Capture the cell that displays the provided text and extract its [x, y] central coordinate. 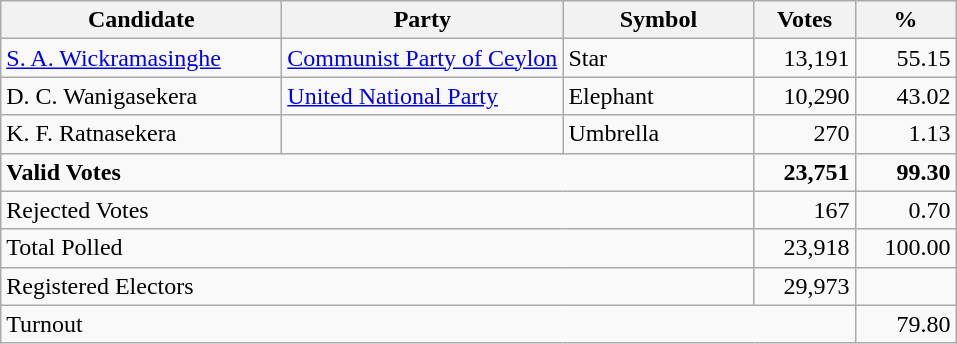
Valid Votes [378, 172]
23,751 [804, 172]
D. C. Wanigasekera [142, 96]
100.00 [906, 248]
1.13 [906, 134]
S. A. Wickramasinghe [142, 58]
Umbrella [658, 134]
55.15 [906, 58]
23,918 [804, 248]
United National Party [422, 96]
167 [804, 210]
43.02 [906, 96]
270 [804, 134]
K. F. Ratnasekera [142, 134]
Rejected Votes [378, 210]
29,973 [804, 286]
Registered Electors [378, 286]
Party [422, 20]
Star [658, 58]
Elephant [658, 96]
Candidate [142, 20]
10,290 [804, 96]
Turnout [428, 324]
0.70 [906, 210]
79.80 [906, 324]
Symbol [658, 20]
Communist Party of Ceylon [422, 58]
% [906, 20]
Votes [804, 20]
99.30 [906, 172]
Total Polled [378, 248]
13,191 [804, 58]
